Provide the [x, y] coordinate of the cell's center where the given text is located.  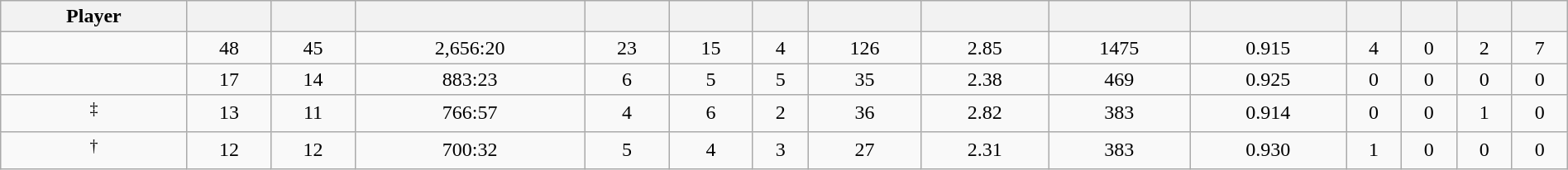
2.85 [985, 48]
23 [627, 48]
‡ [94, 114]
17 [229, 79]
0.930 [1269, 150]
35 [864, 79]
36 [864, 114]
2.31 [985, 150]
766:57 [470, 114]
Player [94, 17]
469 [1120, 79]
3 [781, 150]
13 [229, 114]
14 [313, 79]
700:32 [470, 150]
2,656:20 [470, 48]
2.82 [985, 114]
1475 [1120, 48]
883:23 [470, 79]
0.914 [1269, 114]
48 [229, 48]
45 [313, 48]
7 [1540, 48]
27 [864, 150]
0.925 [1269, 79]
† [94, 150]
0.915 [1269, 48]
11 [313, 114]
15 [711, 48]
2.38 [985, 79]
126 [864, 48]
